Return [x, y] of the center of cell containing provided text 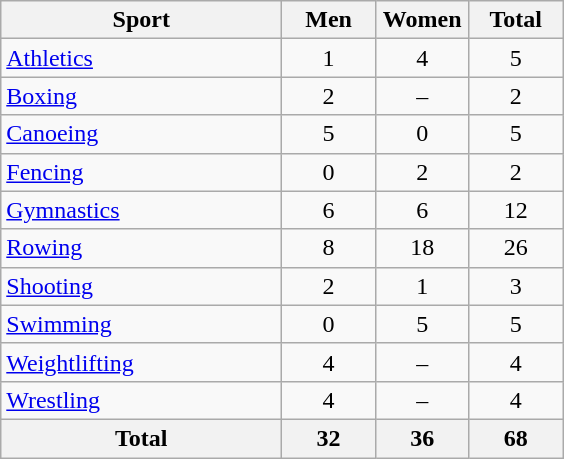
68 [516, 438]
Boxing [142, 96]
26 [516, 248]
8 [329, 248]
Swimming [142, 324]
Men [329, 20]
Wrestling [142, 400]
32 [329, 438]
Shooting [142, 286]
Canoeing [142, 134]
12 [516, 210]
Weightlifting [142, 362]
Fencing [142, 172]
Athletics [142, 58]
18 [422, 248]
Gymnastics [142, 210]
Rowing [142, 248]
3 [516, 286]
Women [422, 20]
Sport [142, 20]
36 [422, 438]
